Output the (X, Y) coordinate of the center of the cell containing the given text.  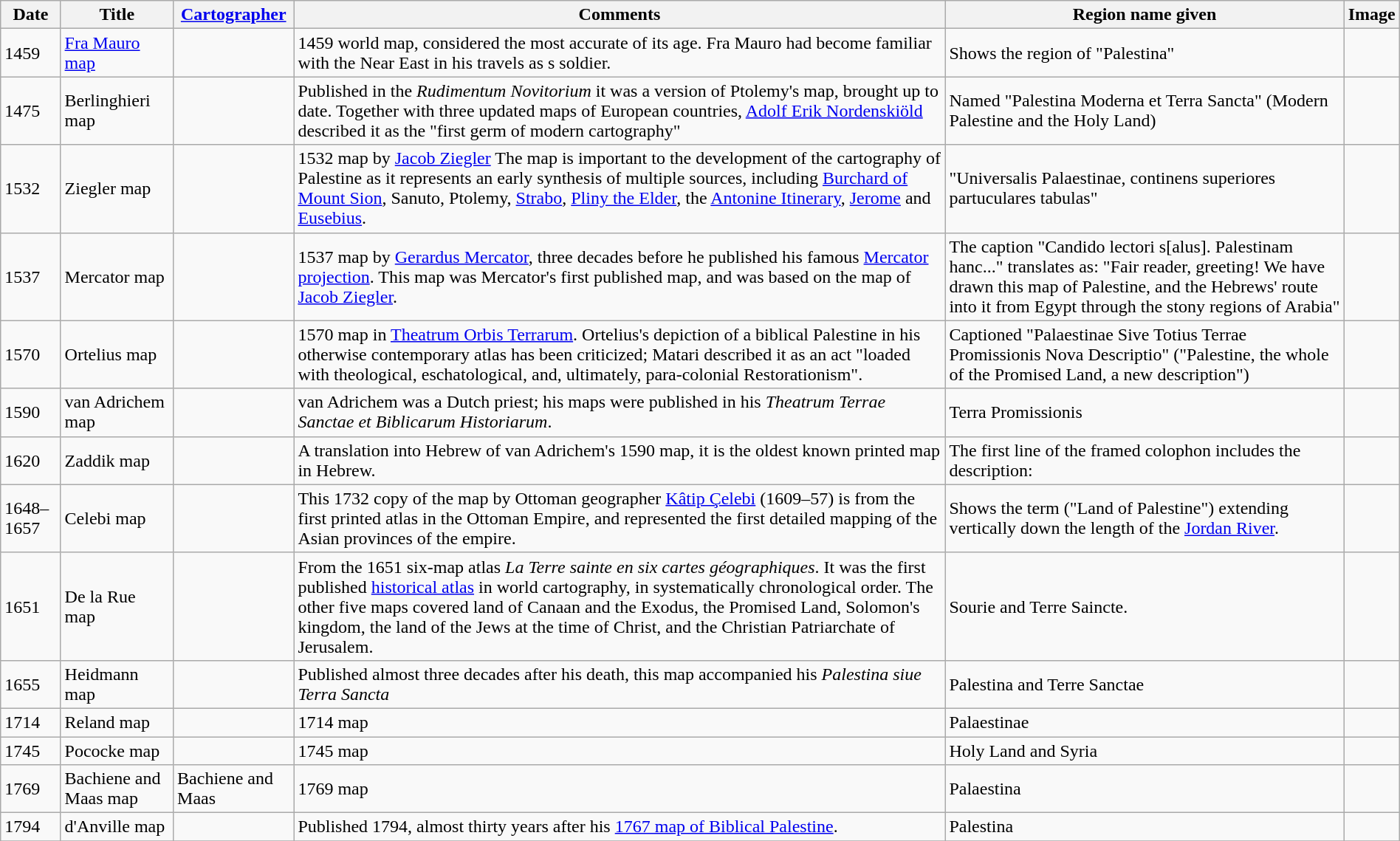
1459 world map, considered the most accurate of its age. Fra Mauro had become familiar with the Near East in his travels as s soldier. (620, 53)
1570 (31, 354)
1714 (31, 722)
d'Anville map (117, 827)
Celebi map (117, 518)
Ortelius map (117, 354)
Palestina (1145, 827)
1590 (31, 412)
De la Rue map (117, 606)
Published almost three decades after his death, this map accompanied his Palestina siue Terra Sancta (620, 684)
Region name given (1145, 15)
Named "Palestina Moderna et Terra Sancta" (Modern Palestine and the Holy Land) (1145, 111)
A translation into Hebrew of van Adrichem's 1590 map, it is the oldest known printed map in Hebrew. (620, 461)
Comments (620, 15)
1655 (31, 684)
Terra Promissionis (1145, 412)
Cartographer (233, 15)
Fra Mauro map (117, 53)
Shows the region of "Palestina" (1145, 53)
Berlinghieri map (117, 111)
1745 map (620, 751)
van Adrichem was a Dutch priest; his maps were published in his Theatrum Terrae Sanctae et Biblicarum Historiarum. (620, 412)
Shows the term ("Land of Palestine") extending vertically down the length of the Jordan River. (1145, 518)
Image (1372, 15)
Ziegler map (117, 189)
Bachiene and Maas (233, 789)
Palaestina (1145, 789)
Captioned "Palaestinae Sive Totius Terrae Promissionis Nova Descriptio" ("Palestine, the whole of the Promised Land, a new description") (1145, 354)
1475 (31, 111)
1620 (31, 461)
1745 (31, 751)
1537 (31, 276)
Reland map (117, 722)
Title (117, 15)
Bachiene and Maas map (117, 789)
Mercator map (117, 276)
1459 (31, 53)
1794 (31, 827)
1769 map (620, 789)
Date (31, 15)
"Universalis Palaestinae, continens superiores partuculares tabulas" (1145, 189)
The first line of the framed colophon includes the description: (1145, 461)
Published 1794, almost thirty years after his 1767 map of Biblical Palestine. (620, 827)
1714 map (620, 722)
1532 (31, 189)
Pococke map (117, 751)
1648–1657 (31, 518)
Zaddik map (117, 461)
van Adrichem map (117, 412)
Holy Land and Syria (1145, 751)
Palestina and Terre Sanctae (1145, 684)
1651 (31, 606)
1769 (31, 789)
Sourie and Terre Saincte. (1145, 606)
Heidmann map (117, 684)
Palaestinae (1145, 722)
